Output the (X, Y) coordinate of the center of the cell containing the given text.  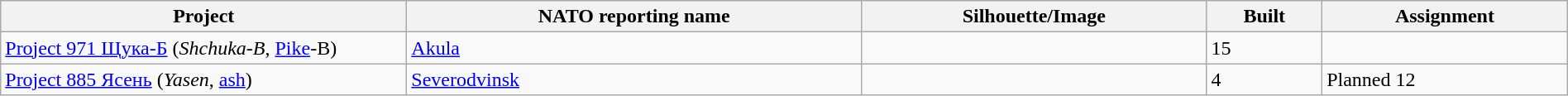
Built (1264, 17)
Project 971 Щука-Б (Shchuka-B, Pike-B) (203, 48)
Planned 12 (1446, 79)
4 (1264, 79)
NATO reporting name (634, 17)
Akula (634, 48)
Project (203, 17)
Severodvinsk (634, 79)
Project 885 Ясень (Yasen, ash) (203, 79)
15 (1264, 48)
Assignment (1446, 17)
Silhouette/Image (1034, 17)
